Identify which cell holds the provided text, then report its [X, Y] central coordinate. 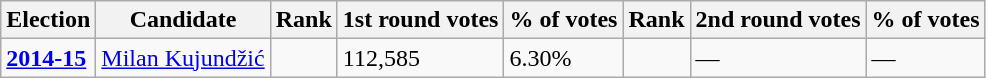
Milan Kujundžić [183, 58]
1st round votes [420, 20]
2014-15 [48, 58]
Candidate [183, 20]
Election [48, 20]
6.30% [564, 58]
2nd round votes [778, 20]
112,585 [420, 58]
